Provide the [x, y] coordinate of the cell's center where the given text is located.  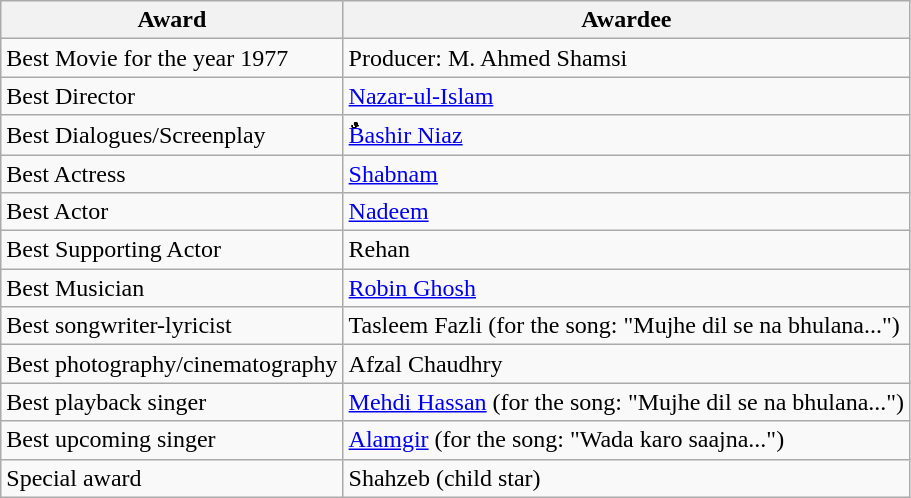
Best upcoming singer [172, 440]
Tasleem Fazli (for the song: "Mujhe dil se na bhulana...") [626, 326]
Best Movie for the year 1977 [172, 58]
Shabnam [626, 173]
Best Actress [172, 173]
Alamgir (for the song: "Wada karo saajna...") [626, 440]
Afzal Chaudhry [626, 364]
Best photography/cinematography [172, 364]
Best Director [172, 96]
Shahzeb (child star) [626, 478]
Special award [172, 478]
Best songwriter-lyricist [172, 326]
Nadeem [626, 212]
Best Musician [172, 288]
Award [172, 20]
ٌٌٌٌBashir Niaz [626, 135]
Best Supporting Actor [172, 250]
Nazar-ul-Islam [626, 96]
Awardee [626, 20]
Best playback singer [172, 402]
Best Actor [172, 212]
Mehdi Hassan (for the song: "Mujhe dil se na bhulana...") [626, 402]
Producer: M. Ahmed Shamsi [626, 58]
Best Dialogues/Screenplay [172, 135]
Robin Ghosh [626, 288]
Rehan [626, 250]
